Provide the (x, y) coordinate of the cell's center where the given text is located.  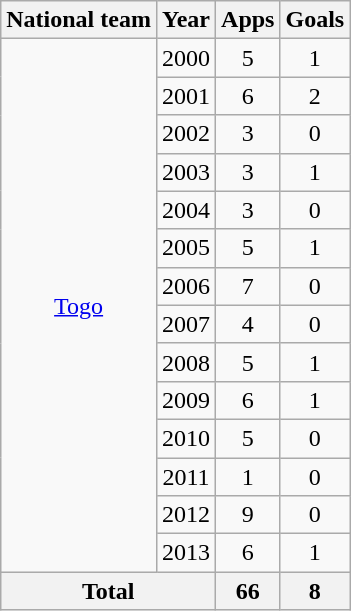
2013 (186, 553)
2002 (186, 134)
Apps (248, 20)
2007 (186, 324)
Togo (79, 306)
2010 (186, 438)
9 (248, 515)
Goals (315, 20)
2001 (186, 96)
7 (248, 286)
National team (79, 20)
Total (108, 591)
2011 (186, 477)
8 (315, 591)
4 (248, 324)
2006 (186, 286)
2003 (186, 172)
Year (186, 20)
2000 (186, 58)
2012 (186, 515)
66 (248, 591)
2008 (186, 362)
2005 (186, 248)
2004 (186, 210)
2 (315, 96)
2009 (186, 400)
